Pinpoint the cell where the given text exists, returning its (x, y) midpoint coordinate. 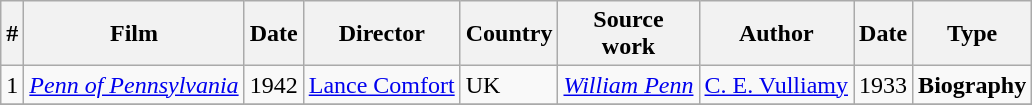
Sourcework (628, 34)
Author (776, 34)
1 (12, 85)
1942 (274, 85)
Type (972, 34)
UK (509, 85)
# (12, 34)
Lance Comfort (382, 85)
C. E. Vulliamy (776, 85)
Country (509, 34)
Film (134, 34)
1933 (884, 85)
Director (382, 34)
Penn of Pennsylvania (134, 85)
William Penn (628, 85)
Biography (972, 85)
